Find where the given text appears and provide that cell's center as [x, y] coordinate. 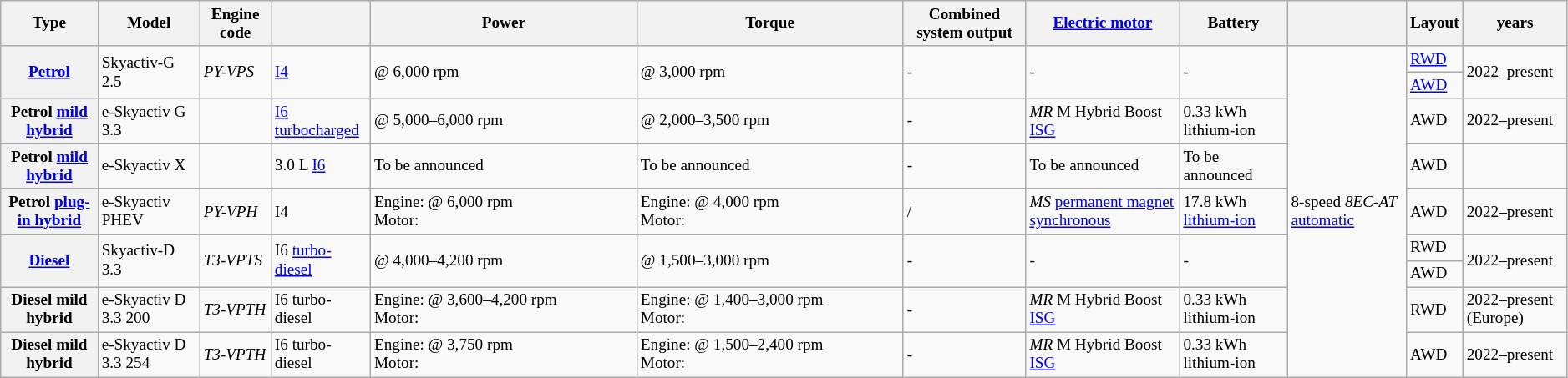
Torque [770, 23]
Battery [1233, 23]
e-Skyactiv PHEV [149, 211]
@ 2,000–3,500 rpm [770, 121]
Petrol [49, 72]
@ 4,000–4,200 rpm [503, 260]
e-Skyactiv D 3.3 254 [149, 355]
MS permanent magnet synchronous [1103, 211]
PY-VPS [236, 72]
e-Skyactiv G 3.3 [149, 121]
Combined system output [964, 23]
Layout [1434, 23]
PY-VPH [236, 211]
Engine: @ 4,000 rpmMotor: [770, 211]
17.8 kWh lithium-ion [1233, 211]
@ 5,000–6,000 rpm [503, 121]
3.0 L I6 [321, 166]
e-Skyactiv D 3.3 200 [149, 310]
Engine: @ 3,750 rpmMotor: [503, 355]
Engine code [236, 23]
Engine: @ 1,400–3,000 rpmMotor: [770, 310]
@ 6,000 rpm [503, 72]
@ 3,000 rpm [770, 72]
/ [964, 211]
Model [149, 23]
Engine: @ 3,600–4,200 rpmMotor: [503, 310]
Skyactiv-D 3.3 [149, 260]
Skyactiv-G 2.5 [149, 72]
T3-VPTS [236, 260]
8-speed 8EC-AT automatic [1347, 212]
Type [49, 23]
2022–present (Europe) [1515, 310]
Engine: @ 1,500–2,400 rpmMotor: [770, 355]
I6 turbocharged [321, 121]
Diesel [49, 260]
Electric motor [1103, 23]
Petrol plug-in hybrid [49, 211]
Engine: @ 6,000 rpmMotor: [503, 211]
e-Skyactiv X [149, 166]
years [1515, 23]
@ 1,500–3,000 rpm [770, 260]
Power [503, 23]
